Scan for the cell matching the given text and deliver its [X, Y] coordinate at center. 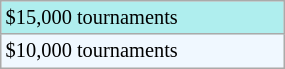
$15,000 tournaments [142, 17]
$10,000 tournaments [142, 51]
